Pinpoint the cell where the given text exists, returning its [X, Y] midpoint coordinate. 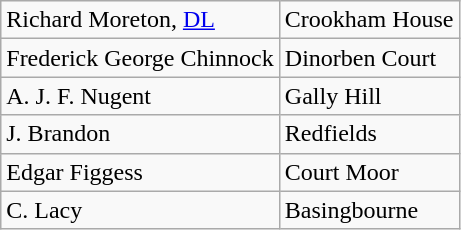
A. J. F. Nugent [140, 96]
Gally Hill [369, 96]
Richard Moreton, DL [140, 20]
Edgar Figgess [140, 172]
Basingbourne [369, 210]
Dinorben Court [369, 58]
Court Moor [369, 172]
Crookham House [369, 20]
C. Lacy [140, 210]
J. Brandon [140, 134]
Redfields [369, 134]
Frederick George Chinnock [140, 58]
